Extract the [X, Y] coordinate from the center of the cell holding the provided text.  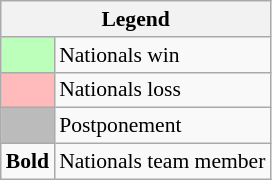
Legend [136, 19]
Nationals win [162, 55]
Postponement [162, 126]
Nationals loss [162, 90]
Nationals team member [162, 162]
Bold [28, 162]
